Determine the [x, y] coordinate at the center of the cell enclosing the given text.  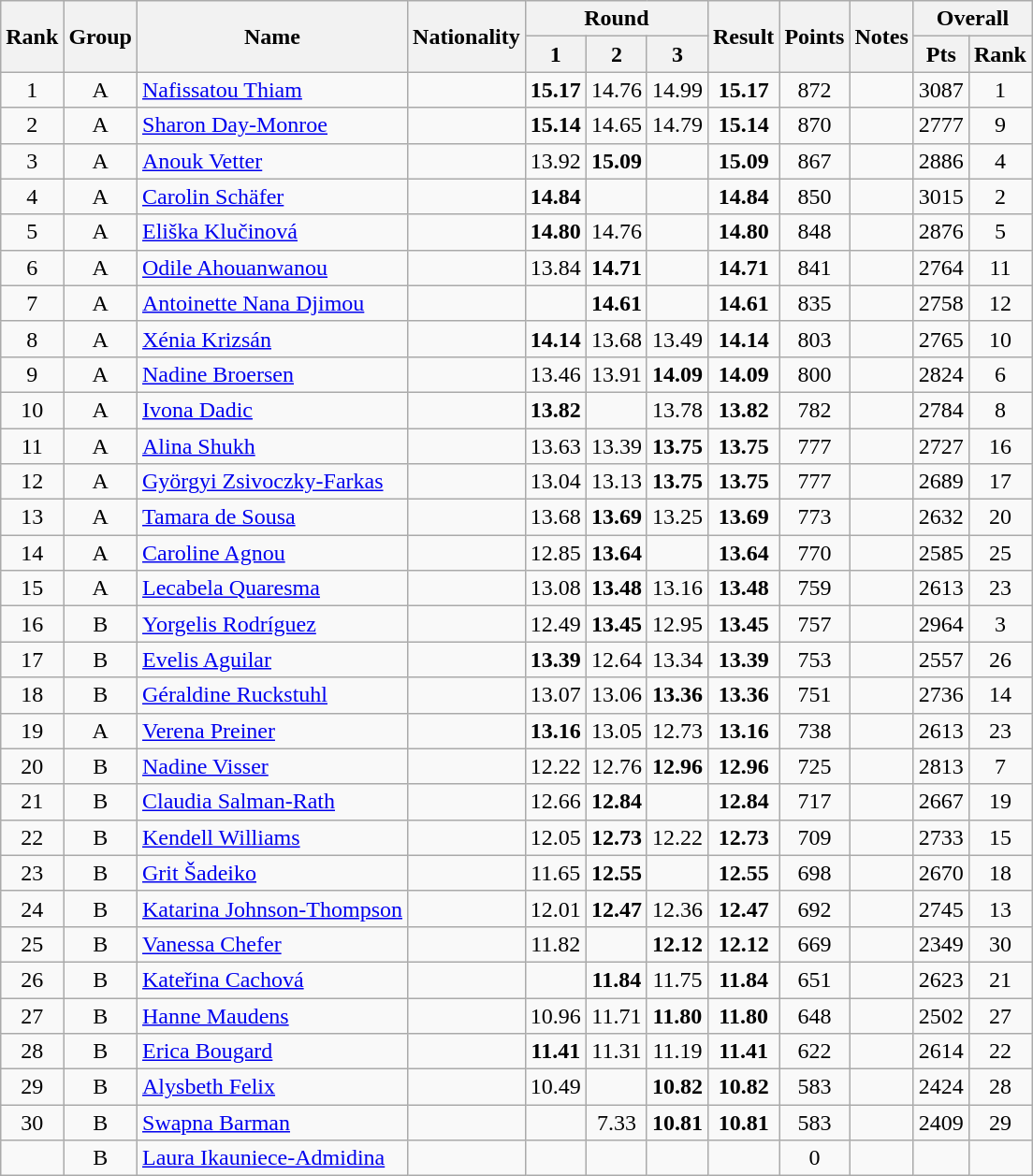
3087 [941, 90]
13.78 [677, 410]
11.71 [616, 1015]
651 [814, 980]
872 [814, 90]
870 [814, 125]
14.65 [616, 125]
Alina Shukh [273, 446]
Nadine Visser [273, 766]
2349 [941, 944]
2824 [941, 374]
867 [814, 161]
3015 [941, 196]
848 [814, 232]
13.08 [556, 588]
Caroline Agnou [273, 553]
0 [814, 1158]
669 [814, 944]
850 [814, 196]
2758 [941, 303]
Grit Šadeiko [273, 873]
13.49 [677, 339]
2502 [941, 1015]
2733 [941, 837]
13.25 [677, 517]
2764 [941, 268]
11.65 [556, 873]
751 [814, 695]
12.49 [556, 624]
Carolin Schäfer [273, 196]
2623 [941, 980]
Nadine Broersen [273, 374]
2784 [941, 410]
14.79 [677, 125]
13.07 [556, 695]
13.34 [677, 660]
2632 [941, 517]
Kateřina Cachová [273, 980]
Kendell Williams [273, 837]
717 [814, 802]
7.33 [616, 1123]
2424 [941, 1087]
10.49 [556, 1087]
Result [743, 36]
2765 [941, 339]
11.19 [677, 1052]
Nationality [467, 36]
835 [814, 303]
Group [101, 36]
12.64 [616, 660]
Géraldine Ruckstuhl [273, 695]
841 [814, 268]
12.66 [556, 802]
Evelis Aguilar [273, 660]
Round [616, 19]
12.05 [556, 837]
2585 [941, 553]
Notes [881, 36]
698 [814, 873]
13.46 [556, 374]
2777 [941, 125]
2689 [941, 482]
Xénia Krizsán [273, 339]
13.05 [616, 731]
2736 [941, 695]
2557 [941, 660]
Odile Ahouanwanou [273, 268]
757 [814, 624]
773 [814, 517]
753 [814, 660]
24 [32, 908]
Vanessa Chefer [273, 944]
Name [273, 36]
12.01 [556, 908]
12.36 [677, 908]
759 [814, 588]
2670 [941, 873]
Laura Ikauniece-Admidina [273, 1158]
Tamara de Sousa [273, 517]
738 [814, 731]
2813 [941, 766]
12.85 [556, 553]
11.31 [616, 1052]
Yorgelis Rodríguez [273, 624]
770 [814, 553]
2876 [941, 232]
Anouk Vetter [273, 161]
Hanne Maudens [273, 1015]
12.95 [677, 624]
Points [814, 36]
Györgyi Zsivoczky-Farkas [273, 482]
Claudia Salman-Rath [273, 802]
2745 [941, 908]
709 [814, 837]
2409 [941, 1123]
782 [814, 410]
Erica Bougard [273, 1052]
11.82 [556, 944]
Alysbeth Felix [273, 1087]
2614 [941, 1052]
13.92 [556, 161]
12.76 [616, 766]
Nafissatou Thiam [273, 90]
Pts [941, 54]
Overall [972, 19]
13.91 [616, 374]
Verena Preiner [273, 731]
14.99 [677, 90]
803 [814, 339]
Lecabela Quaresma [273, 588]
800 [814, 374]
622 [814, 1052]
648 [814, 1015]
Antoinette Nana Djimou [273, 303]
13.84 [556, 268]
10.96 [556, 1015]
11.75 [677, 980]
725 [814, 766]
Sharon Day-Monroe [273, 125]
Katarina Johnson-Thompson [273, 908]
2727 [941, 446]
Eliška Klučinová [273, 232]
13.04 [556, 482]
13.06 [616, 695]
13.63 [556, 446]
2667 [941, 802]
2886 [941, 161]
2964 [941, 624]
13.13 [616, 482]
Swapna Barman [273, 1123]
692 [814, 908]
Ivona Dadic [273, 410]
